Return (x, y) of the center of cell containing provided text 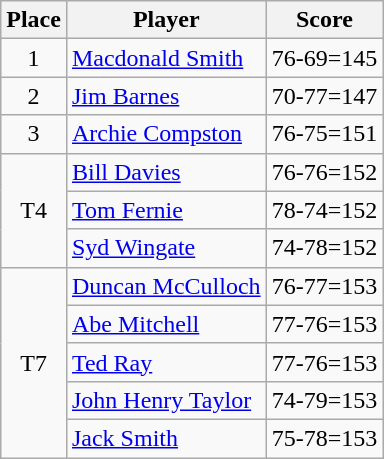
Player (166, 20)
Macdonald Smith (166, 58)
75-78=153 (324, 438)
76-75=151 (324, 134)
Jim Barnes (166, 96)
76-77=153 (324, 286)
Syd Wingate (166, 248)
Place (34, 20)
3 (34, 134)
76-76=152 (324, 172)
76-69=145 (324, 58)
74-78=152 (324, 248)
74-79=153 (324, 400)
T7 (34, 362)
John Henry Taylor (166, 400)
1 (34, 58)
Bill Davies (166, 172)
Jack Smith (166, 438)
Ted Ray (166, 362)
Abe Mitchell (166, 324)
Duncan McCulloch (166, 286)
Tom Fernie (166, 210)
Archie Compston (166, 134)
2 (34, 96)
70-77=147 (324, 96)
Score (324, 20)
T4 (34, 210)
78-74=152 (324, 210)
